Extract the [x, y] coordinate from the center of the cell holding the provided text.  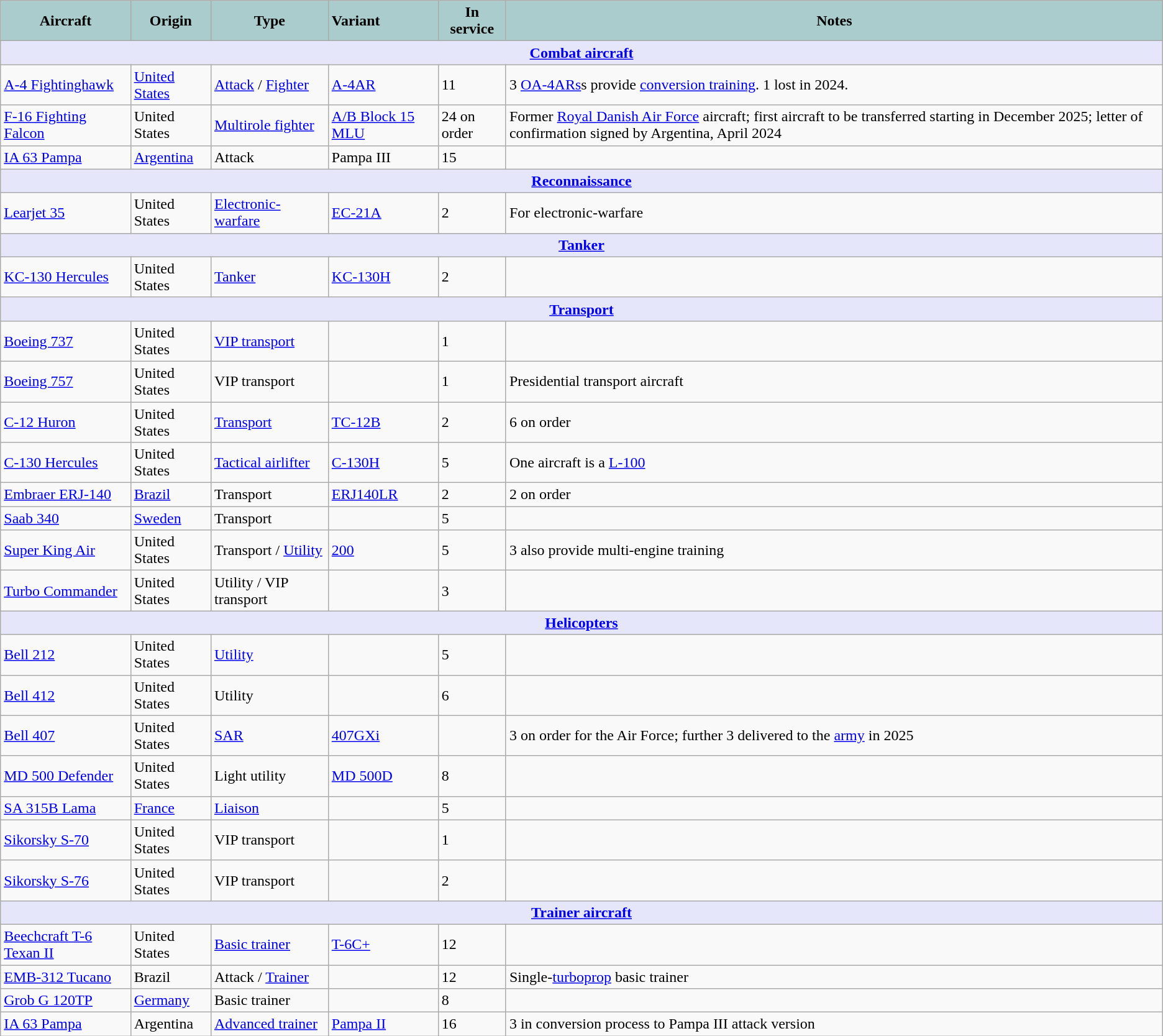
3 in conversion process to Pampa III attack version [834, 1024]
Beechcraft T-6 Texan II [66, 945]
Attack / Trainer [270, 976]
Trainer aircraft [581, 912]
Multirole fighter [270, 126]
Light utility [270, 776]
Single-turboprop basic trainer [834, 976]
Bell 412 [66, 695]
Sikorsky S-76 [66, 880]
Notes [834, 21]
SA 315B Lama [66, 808]
Transport / Utility [270, 551]
Electronic-warfare [270, 213]
Sikorsky S-70 [66, 840]
SAR [270, 736]
Super King Air [66, 551]
Bell 407 [66, 736]
Turbo Commander [66, 590]
Pampa III [383, 157]
3 on order for the Air Force; further 3 delivered to the army in 2025 [834, 736]
EC-21A [383, 213]
Embraer ERJ-140 [66, 495]
Aircraft [66, 21]
3 OA-4ARss provide conversion training. 1 lost in 2024. [834, 85]
C-130H [383, 462]
24 on order [472, 126]
16 [472, 1024]
Reconnaissance [581, 181]
A-4 Fightinghawk [66, 85]
6 on order [834, 421]
ERJ140LR [383, 495]
Boeing 757 [66, 382]
Origin [170, 21]
Advanced trainer [270, 1024]
Tactical airlifter [270, 462]
Variant [383, 21]
Liaison [270, 808]
200 [383, 551]
Saab 340 [66, 518]
15 [472, 157]
Presidential transport aircraft [834, 382]
MD 500 Defender [66, 776]
Pampa II [383, 1024]
Bell 212 [66, 655]
2 on order [834, 495]
TC-12B [383, 421]
11 [472, 85]
3 [472, 590]
MD 500D [383, 776]
Sweden [170, 518]
Combat aircraft [581, 53]
A-4AR [383, 85]
C-12 Huron [66, 421]
Attack / Fighter [270, 85]
Helicopters [581, 623]
KC-130H [383, 277]
Grob G 120TP [66, 1001]
C-130 Hercules [66, 462]
Learjet 35 [66, 213]
In service [472, 21]
One aircraft is a L-100 [834, 462]
F-16 Fighting Falcon [66, 126]
Germany [170, 1001]
Boeing 737 [66, 341]
6 [472, 695]
A/B Block 15 MLU [383, 126]
KC-130 Hercules [66, 277]
For electronic-warfare [834, 213]
Utility / VIP transport [270, 590]
407GXi [383, 736]
Type [270, 21]
T-6C+ [383, 945]
Attack [270, 157]
EMB-312 Tucano [66, 976]
3 also provide multi-engine training [834, 551]
France [170, 808]
